Detect which cell encompasses the target text, then output its (X, Y) center coordinate. 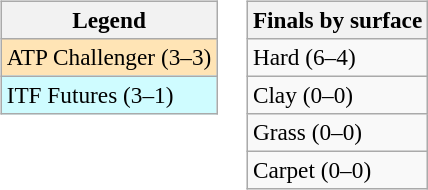
Carpet (0–0) (337, 171)
Clay (0–0) (337, 95)
Finals by surface (337, 20)
ATP Challenger (3–3) (108, 57)
Grass (0–0) (337, 133)
Hard (6–4) (337, 57)
ITF Futures (3–1) (108, 95)
Legend (108, 20)
